Extract the (X, Y) coordinate from the center of the cell holding the provided text.  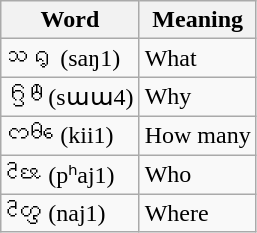
ᦉᧂ (saŋ1) (70, 58)
ᦺᦕ (pʰaj1) (70, 174)
ᦌᦹ (sɯɯ4) (70, 97)
How many (198, 135)
What (198, 58)
Meaning (198, 20)
Who (198, 174)
Word (70, 20)
ᦺᦐ (naj1) (70, 213)
Why (198, 97)
ᦂᦲᧈ (kii1) (70, 135)
Where (198, 213)
